Extract the [X, Y] coordinate from the center of the cell holding the provided text.  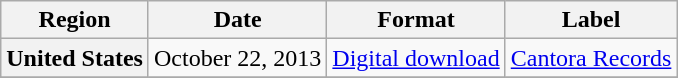
United States [75, 58]
Label [591, 20]
Region [75, 20]
Date [237, 20]
Cantora Records [591, 58]
October 22, 2013 [237, 58]
Format [416, 20]
Digital download [416, 58]
